Identify which cell holds the provided text, then report its (X, Y) central coordinate. 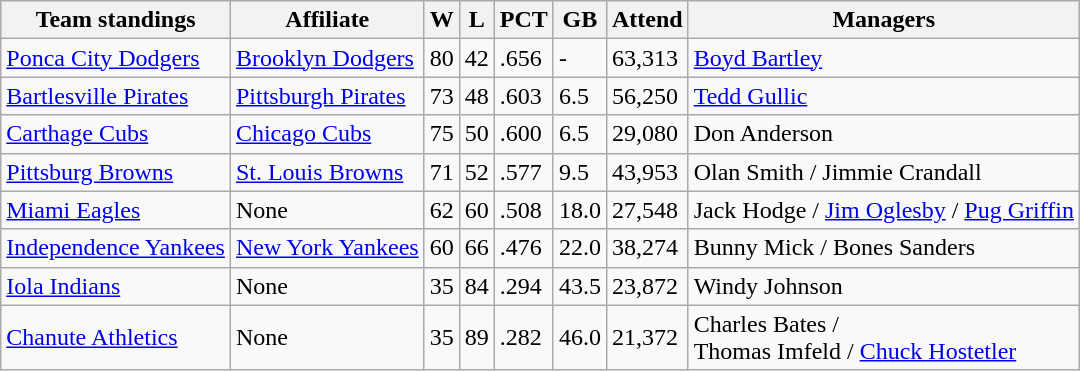
Attend (647, 20)
Brooklyn Dodgers (327, 58)
75 (442, 134)
52 (476, 172)
66 (476, 248)
48 (476, 96)
50 (476, 134)
Jack Hodge / Jim Oglesby / Pug Griffin (884, 210)
- (580, 58)
Carthage Cubs (116, 134)
.294 (524, 286)
84 (476, 286)
Chicago Cubs (327, 134)
Ponca City Dodgers (116, 58)
Miami Eagles (116, 210)
Team standings (116, 20)
71 (442, 172)
Windy Johnson (884, 286)
80 (442, 58)
GB (580, 20)
43.5 (580, 286)
Pittsburgh Pirates (327, 96)
73 (442, 96)
29,080 (647, 134)
23,872 (647, 286)
63,313 (647, 58)
Affiliate (327, 20)
Bartlesville Pirates (116, 96)
46.0 (580, 338)
.600 (524, 134)
Don Anderson (884, 134)
42 (476, 58)
Managers (884, 20)
Pittsburg Browns (116, 172)
62 (442, 210)
W (442, 20)
New York Yankees (327, 248)
Independence Yankees (116, 248)
Iola Indians (116, 286)
.282 (524, 338)
L (476, 20)
56,250 (647, 96)
Charles Bates /Thomas Imfeld / Chuck Hostetler (884, 338)
Chanute Athletics (116, 338)
.577 (524, 172)
.603 (524, 96)
18.0 (580, 210)
Boyd Bartley (884, 58)
9.5 (580, 172)
38,274 (647, 248)
43,953 (647, 172)
.508 (524, 210)
21,372 (647, 338)
.476 (524, 248)
Olan Smith / Jimmie Crandall (884, 172)
89 (476, 338)
Tedd Gullic (884, 96)
PCT (524, 20)
St. Louis Browns (327, 172)
22.0 (580, 248)
Bunny Mick / Bones Sanders (884, 248)
27,548 (647, 210)
.656 (524, 58)
